Output the (x, y) coordinate of the center of the cell containing the given text.  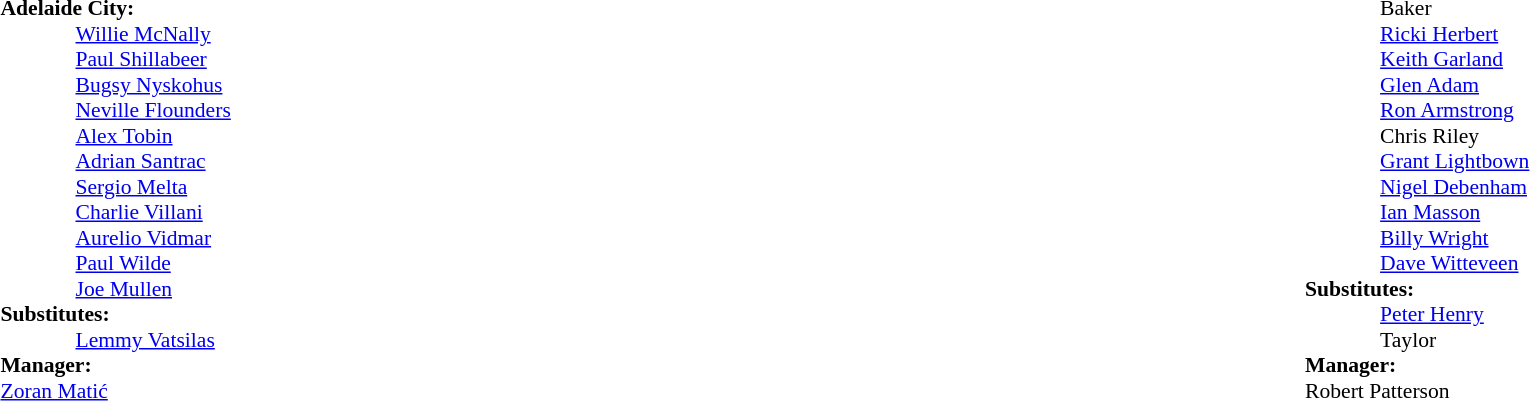
Charlie Villani (154, 213)
Ricki Herbert (1454, 34)
Taylor (1454, 340)
Adrian Santrac (154, 161)
Willie McNally (154, 34)
Alex Tobin (154, 136)
Dave Witteveen (1454, 263)
Paul Shillabeer (154, 59)
Aurelio Vidmar (154, 238)
Neville Flounders (154, 111)
Paul Wilde (154, 263)
Sergio Melta (154, 187)
Ian Masson (1454, 213)
Chris Riley (1454, 136)
Nigel Debenham (1454, 187)
Glen Adam (1454, 85)
Grant Lightbown (1454, 161)
Peter Henry (1454, 315)
Billy Wright (1454, 238)
Ron Armstrong (1454, 111)
Lemmy Vatsilas (154, 340)
Keith Garland (1454, 59)
Bugsy Nyskohus (154, 85)
Joe Mullen (154, 289)
